Find where the given text appears and provide that cell's center as (X, Y) coordinate. 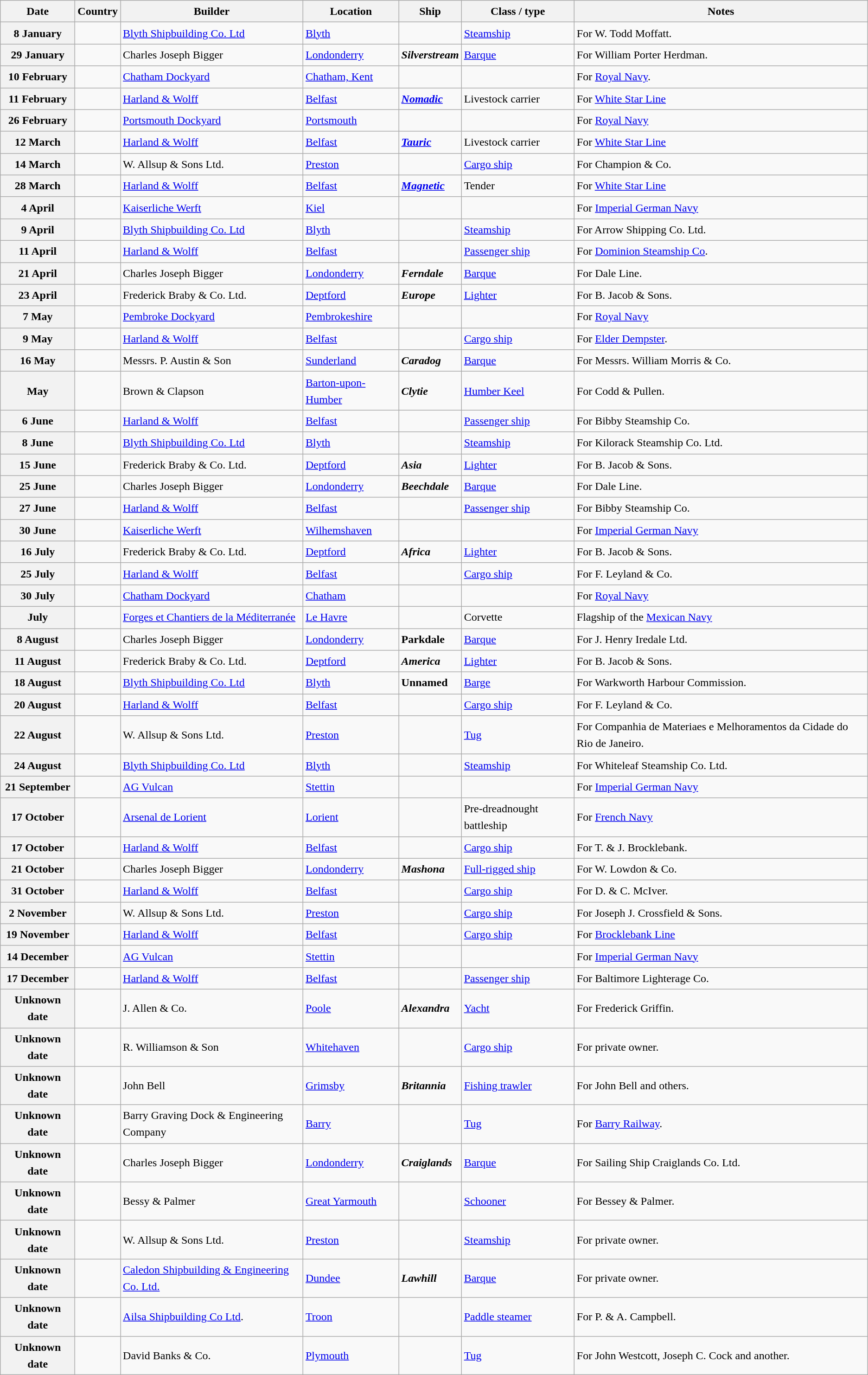
24 August (38, 765)
Whitehaven (351, 1047)
10 February (38, 77)
For W. Todd Moffatt. (721, 33)
Mashona (430, 869)
For Codd & Pullen. (721, 391)
22 August (38, 735)
For Sailing Ship Craiglands Co. Ltd. (721, 1163)
Forges et Chantiers de la Méditerranée (212, 617)
16 July (38, 552)
6 June (38, 421)
For Arrow Shipping Co. Ltd. (721, 229)
27 June (38, 508)
11 April (38, 251)
Britannia (430, 1086)
Sunderland (351, 361)
Fishing trawler (517, 1086)
Ship (430, 11)
25 July (38, 573)
21 September (38, 787)
21 April (38, 274)
Lorient (351, 817)
Barton-upon-Humber (351, 391)
15 June (38, 465)
For Whiteleaf Steamship Co. Ltd. (721, 765)
Country (98, 11)
For Champion & Co. (721, 164)
9 April (38, 229)
John Bell (212, 1086)
Chatham, Kent (351, 77)
For Elder Dempster. (721, 339)
18 August (38, 683)
21 October (38, 869)
Lawhill (430, 1279)
Unnamed (430, 683)
Barry (351, 1124)
For Royal Navy. (721, 77)
Arsenal de Lorient (212, 817)
Caledon Shipbuilding & Engineering Co. Ltd. (212, 1279)
May (38, 391)
Grimsby (351, 1086)
19 November (38, 934)
For Companhia de Materiaes e Melhoramentos da Cidade do Rio de Janeiro. (721, 735)
Bessy & Palmer (212, 1202)
For Joseph J. Crossfield & Sons. (721, 913)
For Brocklebank Line (721, 934)
For T. & J. Brocklebank. (721, 847)
For John Westcott, Joseph C. Cock and another. (721, 1356)
Yacht (517, 1009)
7 May (38, 317)
July (38, 617)
Notes (721, 11)
20 August (38, 705)
Paddle steamer (517, 1317)
Beechdale (430, 486)
Poole (351, 1009)
23 April (38, 295)
Corvette (517, 617)
8 January (38, 33)
For D. & C. McIver. (721, 891)
R. Williamson & Son (212, 1047)
Clytie (430, 391)
For P. & A. Campbell. (721, 1317)
Europe (430, 295)
11 February (38, 98)
14 March (38, 164)
Barry Graving Dock & Engineering Company (212, 1124)
Location (351, 11)
16 May (38, 361)
Flagship of the Mexican Navy (721, 617)
Chatham (351, 596)
For Dominion Steamship Co. (721, 251)
Craiglands (430, 1163)
For Baltimore Lighterage Co. (721, 978)
31 October (38, 891)
Messrs. P. Austin & Son (212, 361)
Africa (430, 552)
Portsmouth Dockyard (212, 121)
David Banks & Co. (212, 1356)
For Barry Railway. (721, 1124)
Pembrokeshire (351, 317)
9 May (38, 339)
Class / type (517, 11)
America (430, 662)
25 June (38, 486)
Parkdale (430, 639)
2 November (38, 913)
For William Porter Herdman. (721, 55)
Silverstream (430, 55)
Portsmouth (351, 121)
For Warkworth Harbour Commission. (721, 683)
4 April (38, 208)
17 December (38, 978)
30 June (38, 530)
11 August (38, 662)
Humber Keel (517, 391)
For French Navy (721, 817)
Tender (517, 186)
8 August (38, 639)
Magnetic (430, 186)
Alexandra (430, 1009)
Builder (212, 11)
Ferndale (430, 274)
Date (38, 11)
J. Allen & Co. (212, 1009)
For John Bell and others. (721, 1086)
Troon (351, 1317)
Plymouth (351, 1356)
29 January (38, 55)
Ailsa Shipbuilding Co Ltd. (212, 1317)
Pembroke Dockyard (212, 317)
Tauric (430, 142)
For Kilorack Steamship Co. Ltd. (721, 443)
Brown & Clapson (212, 391)
Le Havre (351, 617)
30 July (38, 596)
Wilhemshaven (351, 530)
Pre-dreadnought battleship (517, 817)
12 March (38, 142)
26 February (38, 121)
For W. Lowdon & Co. (721, 869)
For Bessey & Palmer. (721, 1202)
Barge (517, 683)
Schooner (517, 1202)
For J. Henry Iredale Ltd. (721, 639)
Dundee (351, 1279)
8 June (38, 443)
14 December (38, 957)
28 March (38, 186)
Nomadic (430, 98)
Asia (430, 465)
Great Yarmouth (351, 1202)
Full-rigged ship (517, 869)
Kiel (351, 208)
For Frederick Griffin. (721, 1009)
For Messrs. William Morris & Co. (721, 361)
Caradog (430, 361)
